Search for the cell housing the specified text and yield its [x, y] center coordinate. 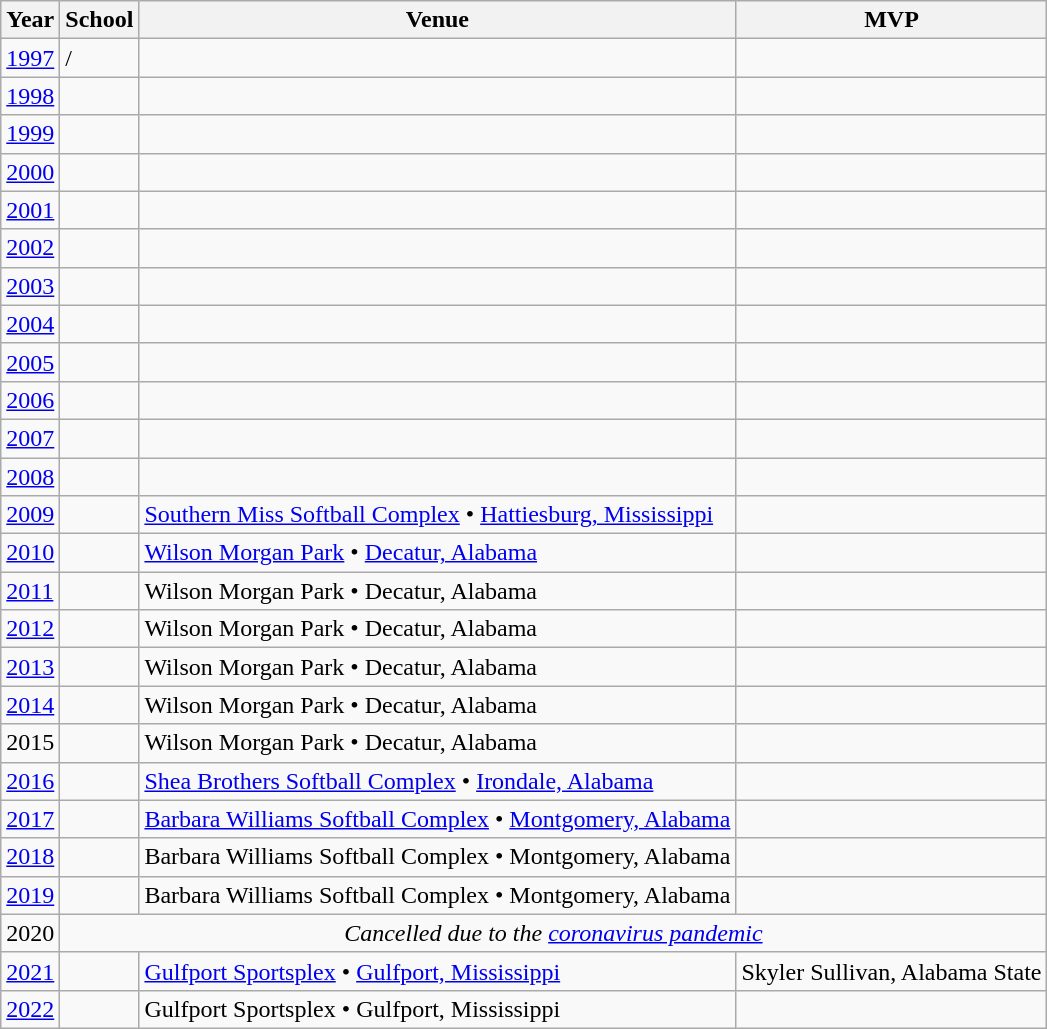
MVP [892, 20]
2021 [30, 971]
2001 [30, 210]
2017 [30, 819]
2012 [30, 629]
2008 [30, 477]
School [100, 20]
2022 [30, 1009]
2015 [30, 743]
/ [100, 58]
2016 [30, 781]
2007 [30, 438]
2002 [30, 248]
Venue [438, 20]
1999 [30, 134]
2000 [30, 172]
1998 [30, 96]
2011 [30, 591]
2003 [30, 286]
1997 [30, 58]
2018 [30, 857]
Skyler Sullivan, Alabama State [892, 971]
Shea Brothers Softball Complex • Irondale, Alabama [438, 781]
2010 [30, 553]
2014 [30, 705]
2004 [30, 324]
Year [30, 20]
2005 [30, 362]
2020 [30, 933]
2009 [30, 515]
Southern Miss Softball Complex • Hattiesburg, Mississippi [438, 515]
2019 [30, 895]
2006 [30, 400]
2013 [30, 667]
Cancelled due to the coronavirus pandemic [554, 933]
